Determine the (X, Y) coordinate at the center of the cell enclosing the given text.  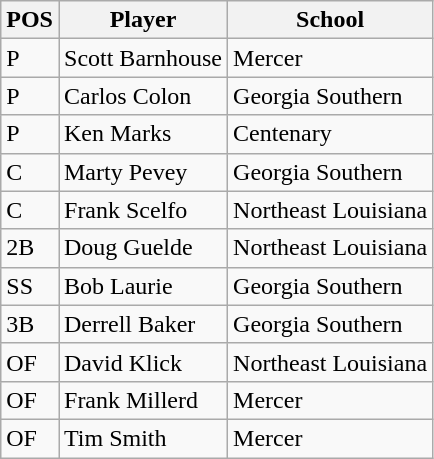
David Klick (142, 362)
Derrell Baker (142, 324)
School (330, 20)
Player (142, 20)
Frank Millerd (142, 400)
SS (30, 286)
Scott Barnhouse (142, 58)
Bob Laurie (142, 286)
Centenary (330, 134)
Doug Guelde (142, 248)
Marty Pevey (142, 172)
Carlos Colon (142, 96)
2B (30, 248)
Ken Marks (142, 134)
3B (30, 324)
POS (30, 20)
Frank Scelfo (142, 210)
Tim Smith (142, 438)
